Extract the [x, y] coordinate from the center of the cell holding the provided text.  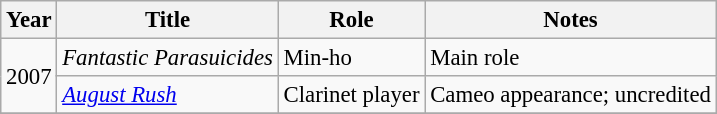
Fantastic Parasuicides [168, 58]
Clarinet player [352, 95]
Min-ho [352, 58]
Main role [570, 58]
Year [29, 20]
August Rush [168, 95]
Title [168, 20]
Cameo appearance; uncredited [570, 95]
2007 [29, 76]
Role [352, 20]
Notes [570, 20]
